Locate the cell with the specified text and output its [X, Y] center coordinate. 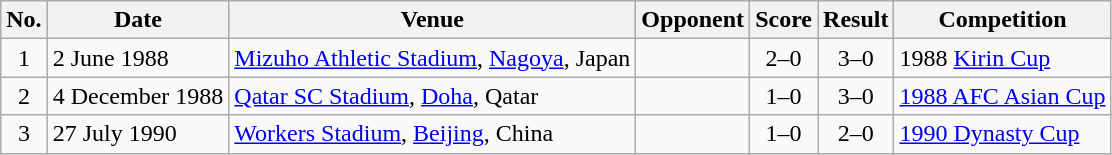
27 July 1990 [138, 134]
Result [856, 20]
Opponent [693, 20]
3 [24, 134]
1990 Dynasty Cup [1002, 134]
4 December 1988 [138, 96]
Score [784, 20]
Workers Stadium, Beijing, China [432, 134]
Mizuho Athletic Stadium, Nagoya, Japan [432, 58]
Qatar SC Stadium, Doha, Qatar [432, 96]
Competition [1002, 20]
2 [24, 96]
Date [138, 20]
1988 AFC Asian Cup [1002, 96]
No. [24, 20]
2 June 1988 [138, 58]
1988 Kirin Cup [1002, 58]
Venue [432, 20]
1 [24, 58]
